Extract the (X, Y) coordinate from the center of the cell holding the provided text.  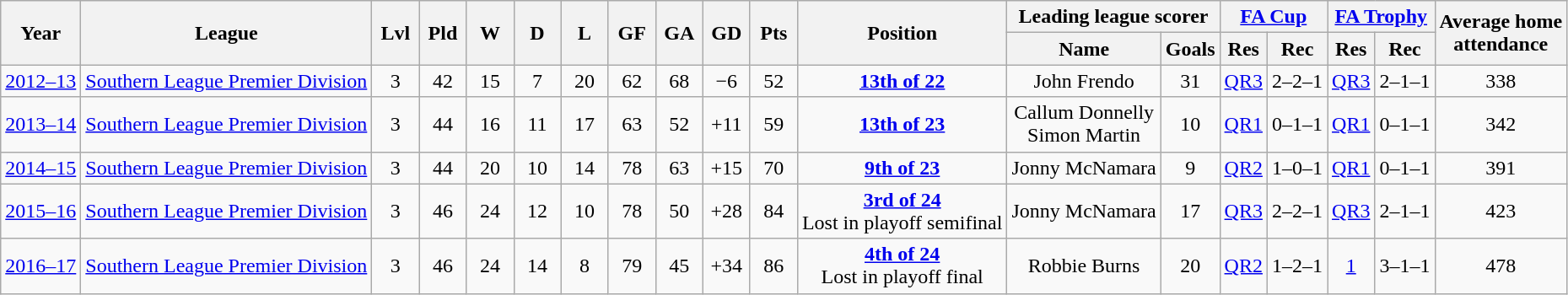
7 (537, 81)
Year (40, 33)
2015–16 (40, 211)
423 (1501, 211)
−6 (726, 81)
GA (679, 33)
Robbie Burns (1084, 266)
1–2–1 (1297, 266)
Pld (443, 33)
1 (1351, 266)
50 (679, 211)
FA Trophy (1382, 17)
GF (632, 33)
2016–17 (40, 266)
8 (585, 266)
68 (679, 81)
1–0–1 (1297, 168)
Average homeattendance (1501, 33)
2012–13 (40, 81)
13th of 23 (903, 125)
3rd of 24Lost in playoff semifinal (903, 211)
Position (903, 33)
FA Cup (1274, 17)
Callum DonnellySimon Martin (1084, 125)
11 (537, 125)
12 (537, 211)
Lvl (396, 33)
John Frendo (1084, 81)
9th of 23 (903, 168)
D (537, 33)
3–1–1 (1405, 266)
42 (443, 81)
2014–15 (40, 168)
Pts (773, 33)
391 (1501, 168)
84 (773, 211)
9 (1190, 168)
70 (773, 168)
62 (632, 81)
79 (632, 266)
31 (1190, 81)
478 (1501, 266)
342 (1501, 125)
86 (773, 266)
16 (490, 125)
2013–14 (40, 125)
15 (490, 81)
+11 (726, 125)
Goals (1190, 49)
338 (1501, 81)
League (226, 33)
L (585, 33)
+15 (726, 168)
45 (679, 266)
4th of 24Lost in playoff final (903, 266)
59 (773, 125)
Leading league scorer (1113, 17)
13th of 22 (903, 81)
GD (726, 33)
W (490, 33)
+34 (726, 266)
Name (1084, 49)
+28 (726, 211)
